From the cell containing the given text, extract its center point as [X, Y] coordinate. 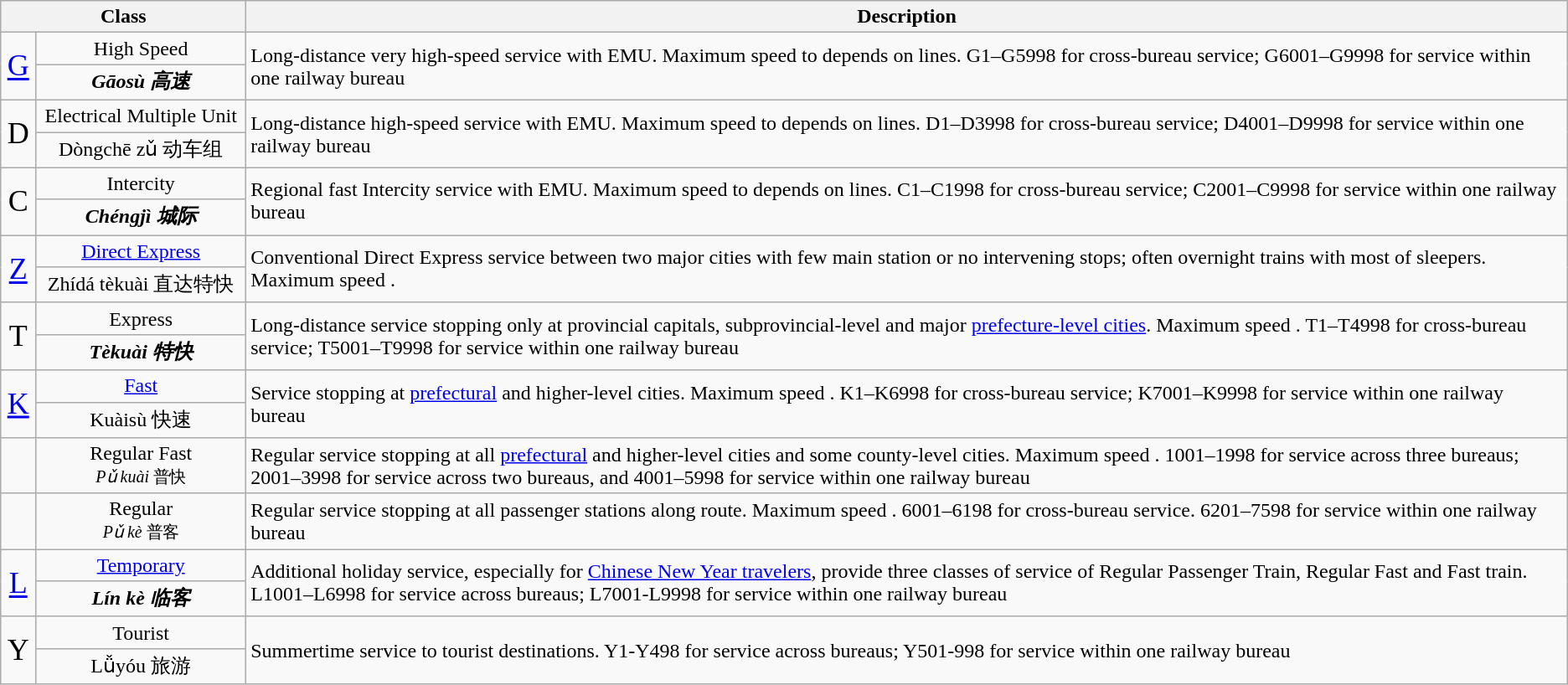
Lín kè 临客 [141, 600]
K [18, 404]
Tourist [141, 632]
Regular FastPǔ kuài 普快 [141, 466]
Dòngchē zǔ 动车组 [141, 151]
Zhídá tèkuài 直达特快 [141, 285]
Regular Pǔ kè 普客 [141, 521]
Lǚyóu 旅游 [141, 667]
High Speed [141, 49]
T [18, 337]
G [18, 67]
Kuàisù 快速 [141, 420]
D [18, 134]
Tèkuài 特快 [141, 352]
C [18, 201]
L [18, 583]
Chéngjì 城际 [141, 218]
Summertime service to tourist destinations. Y1-Y498 for service across bureaus; Y501-998 for service within one railway bureau [907, 650]
Intercity [141, 183]
Temporary [141, 565]
Electrical Multiple Unit [141, 116]
Gāosù 高速 [141, 82]
Description [907, 17]
Express [141, 318]
Class [124, 17]
Direct Express [141, 251]
Y [18, 650]
Fast [141, 386]
Z [18, 270]
